Identify which cell holds the provided text, then report its (x, y) central coordinate. 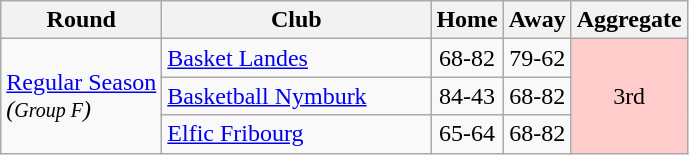
79-62 (537, 58)
84-43 (467, 96)
Club (296, 20)
Regular Season(Group F) (82, 96)
Home (467, 20)
Away (537, 20)
Round (82, 20)
Basket Landes (296, 58)
Elfic Fribourg (296, 134)
Aggregate (629, 20)
65-64 (467, 134)
3rd (629, 96)
Basketball Nymburk (296, 96)
